Output the (X, Y) coordinate of the center of the cell containing the given text.  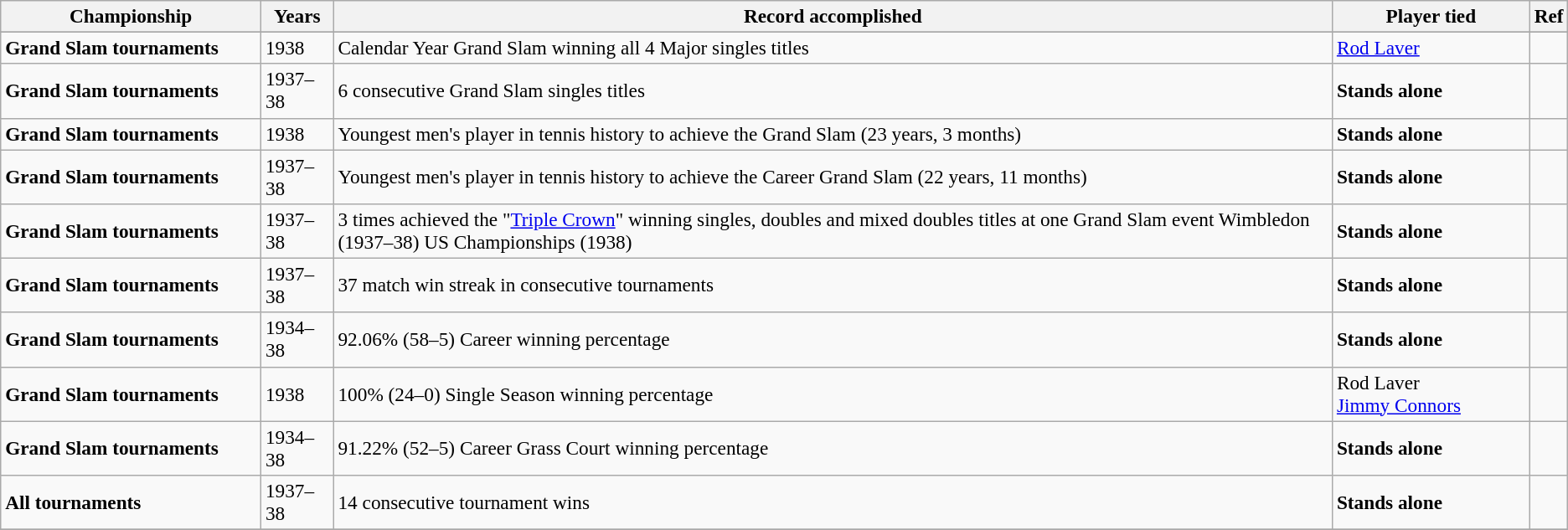
100% (24–0) Single Season winning percentage (833, 394)
92.06% (58–5) Career winning percentage (833, 340)
Rod Laver (1431, 48)
Rod LaverJimmy Connors (1431, 394)
37 match win streak in consecutive tournaments (833, 285)
Youngest men's player in tennis history to achieve the Career Grand Slam (22 years, 11 months) (833, 176)
Player tied (1431, 16)
Youngest men's player in tennis history to achieve the Grand Slam (23 years, 3 months) (833, 134)
6 consecutive Grand Slam singles titles (833, 90)
Record accomplished (833, 16)
Years (298, 16)
14 consecutive tournament wins (833, 502)
Ref (1549, 16)
Championship (131, 16)
91.22% (52–5) Career Grass Court winning percentage (833, 447)
Calendar Year Grand Slam winning all 4 Major singles titles (833, 48)
All tournaments (131, 502)
